Pinpoint the cell where the given text exists, returning its [X, Y] midpoint coordinate. 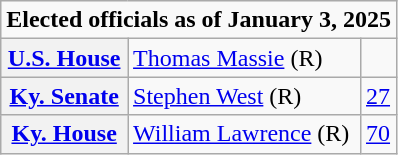
William Lawrence (R) [244, 134]
70 [378, 134]
Elected officials as of January 3, 2025 [199, 20]
Ky. House [64, 134]
27 [378, 96]
U.S. House [64, 58]
Stephen West (R) [244, 96]
Ky. Senate [64, 96]
Thomas Massie (R) [244, 58]
